Pinpoint the cell where the given text exists, returning its (X, Y) midpoint coordinate. 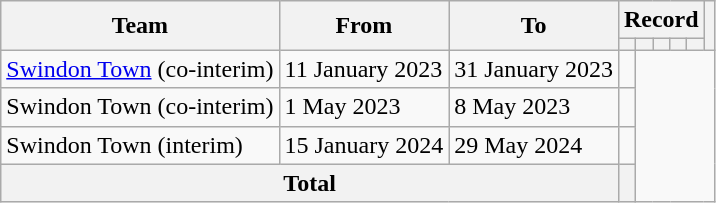
Team (140, 26)
To (534, 26)
Record (661, 20)
Swindon Town (interim) (140, 145)
29 May 2024 (534, 145)
From (364, 26)
Total (310, 183)
11 January 2023 (364, 69)
1 May 2023 (364, 107)
15 January 2024 (364, 145)
8 May 2023 (534, 107)
31 January 2023 (534, 69)
